Identify which cell holds the provided text, then report its [X, Y] central coordinate. 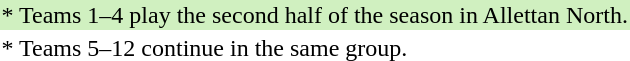
* Teams 1–4 play the second half of the season in Allettan North. [314, 15]
